Return [x, y] of the center of cell containing provided text 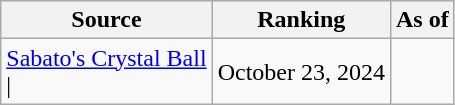
Source [106, 20]
Ranking [301, 20]
Sabato's Crystal Ball| [106, 72]
As of [422, 20]
October 23, 2024 [301, 72]
